Determine the (X, Y) coordinate at the center of the cell enclosing the given text.  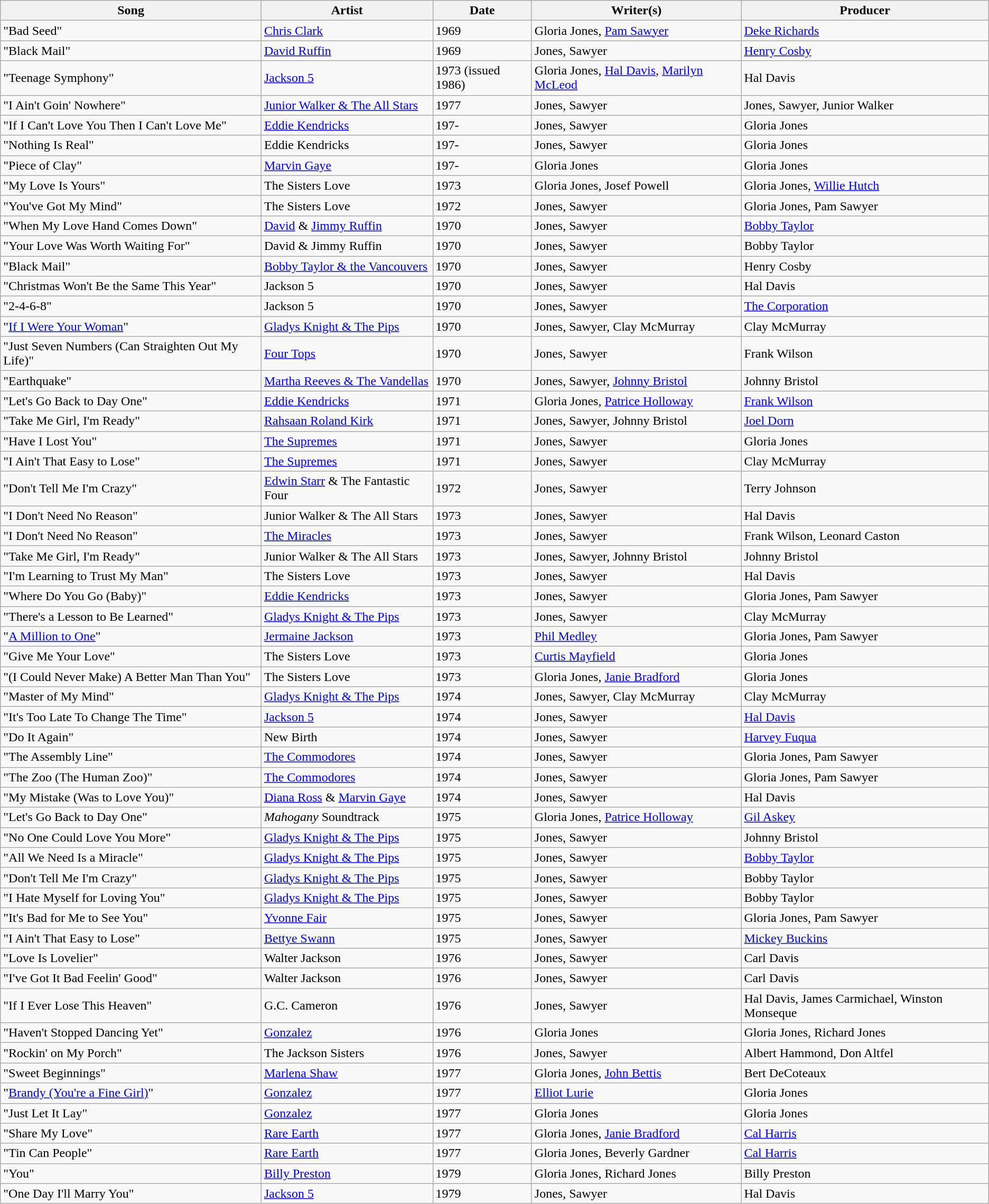
Edwin Starr & The Fantastic Four (347, 488)
"When My Love Hand Comes Down" (131, 226)
"Give Me Your Love" (131, 657)
"Your Love Was Worth Waiting For" (131, 246)
Four Tops (347, 354)
Gloria Jones, Beverly Gardner (636, 1153)
Date (482, 11)
"2-4-6-8" (131, 306)
Marlena Shaw (347, 1073)
"I've Got It Bad Feelin' Good" (131, 978)
"Share My Love" (131, 1133)
"Do It Again" (131, 737)
"If I Can't Love You Then I Can't Love Me" (131, 125)
Rahsaan Roland Kirk (347, 421)
"It's Bad for Me to See You" (131, 918)
"Nothing Is Real" (131, 145)
Phil Medley (636, 637)
Bert DeCoteaux (865, 1073)
"Tin Can People" (131, 1153)
Joel Dorn (865, 421)
Jones, Sawyer, Junior Walker (865, 105)
The Corporation (865, 306)
Marvin Gaye (347, 165)
Gloria Jones, John Bettis (636, 1073)
Martha Reeves & The Vandellas (347, 381)
"Master of My Mind" (131, 697)
G.C. Cameron (347, 1006)
Frank Wilson, Leonard Caston (865, 536)
Bettye Swann (347, 938)
"My Mistake (Was to Love You)" (131, 797)
David Ruffin (347, 51)
"A Million to One" (131, 637)
"Christmas Won't Be the Same This Year" (131, 286)
"Brandy (You're a Fine Girl)" (131, 1093)
Writer(s) (636, 11)
Elliot Lurie (636, 1093)
Harvey Fuqua (865, 737)
"Haven't Stopped Dancing Yet" (131, 1033)
Gloria Jones, Willie Hutch (865, 185)
Terry Johnson (865, 488)
Albert Hammond, Don Altfel (865, 1053)
1973 (issued 1986) (482, 78)
"No One Could Love You More" (131, 837)
"Earthquake" (131, 381)
"Bad Seed" (131, 31)
"You" (131, 1173)
"The Assembly Line" (131, 757)
"The Zoo (The Human Zoo)" (131, 777)
Chris Clark (347, 31)
Gil Askey (865, 817)
"Piece of Clay" (131, 165)
Deke Richards (865, 31)
The Miracles (347, 536)
Diana Ross & Marvin Gaye (347, 797)
"Love Is Lovelier" (131, 958)
"Just Let It Lay" (131, 1113)
Gloria Jones, Josef Powell (636, 185)
Yvonne Fair (347, 918)
"It's Too Late To Change The Time" (131, 717)
"If I Were Your Woman" (131, 326)
Producer (865, 11)
"I Ain't Goin' Nowhere" (131, 105)
Hal Davis, James Carmichael, Winston Monseque (865, 1006)
"Where Do You Go (Baby)" (131, 596)
"Have I Lost You" (131, 441)
The Jackson Sisters (347, 1053)
"If I Ever Lose This Heaven" (131, 1006)
"Just Seven Numbers (Can Straighten Out My Life)" (131, 354)
"My Love Is Yours" (131, 185)
"I'm Learning to Trust My Man" (131, 576)
Bobby Taylor & the Vancouvers (347, 266)
"Sweet Beginnings" (131, 1073)
"(I Could Never Make) A Better Man Than You" (131, 677)
Mahogany Soundtrack (347, 817)
"All We Need Is a Miracle" (131, 857)
"Teenage Symphony" (131, 78)
Gloria Jones, Hal Davis, Marilyn McLeod (636, 78)
Curtis Mayfield (636, 657)
New Birth (347, 737)
Song (131, 11)
"Rockin' on My Porch" (131, 1053)
Jermaine Jackson (347, 637)
"I Hate Myself for Loving You" (131, 898)
"You've Got My Mind" (131, 206)
Mickey Buckins (865, 938)
"One Day I'll Marry You" (131, 1193)
Artist (347, 11)
"There's a Lesson to Be Learned" (131, 617)
